Detect which cell encompasses the target text, then output its [X, Y] center coordinate. 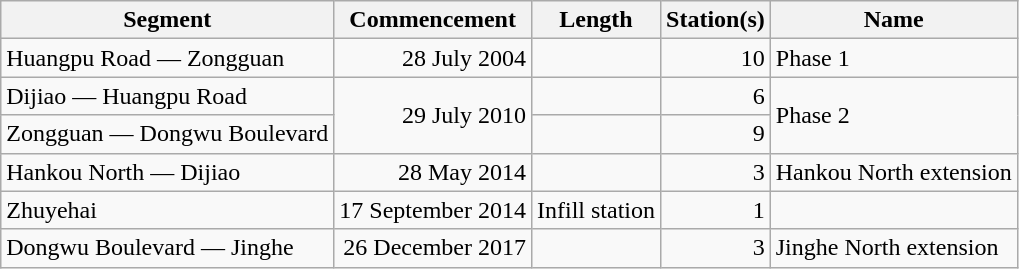
Hankou North — Dijiao [168, 172]
6 [716, 96]
Zongguan — Dongwu Boulevard [168, 134]
Huangpu Road — Zongguan [168, 58]
Station(s) [716, 20]
Infill station [596, 210]
Dongwu Boulevard — Jinghe [168, 248]
28 July 2004 [433, 58]
Commencement [433, 20]
Phase 2 [894, 115]
29 July 2010 [433, 115]
Segment [168, 20]
28 May 2014 [433, 172]
Zhuyehai [168, 210]
Name [894, 20]
Length [596, 20]
Jinghe North extension [894, 248]
Phase 1 [894, 58]
17 September 2014 [433, 210]
9 [716, 134]
Dijiao — Huangpu Road [168, 96]
26 December 2017 [433, 248]
10 [716, 58]
Hankou North extension [894, 172]
1 [716, 210]
